Capture the cell that displays the provided text and extract its (x, y) central coordinate. 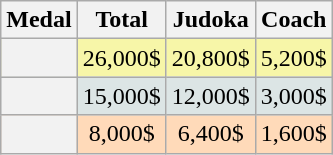
12,000$ (210, 96)
5,200$ (294, 58)
Medal (39, 20)
Judoka (210, 20)
20,800$ (210, 58)
26,000$ (122, 58)
3,000$ (294, 96)
15,000$ (122, 96)
6,400$ (210, 134)
1,600$ (294, 134)
8,000$ (122, 134)
Coach (294, 20)
Total (122, 20)
